Determine the (x, y) coordinate at the center of the cell enclosing the given text.  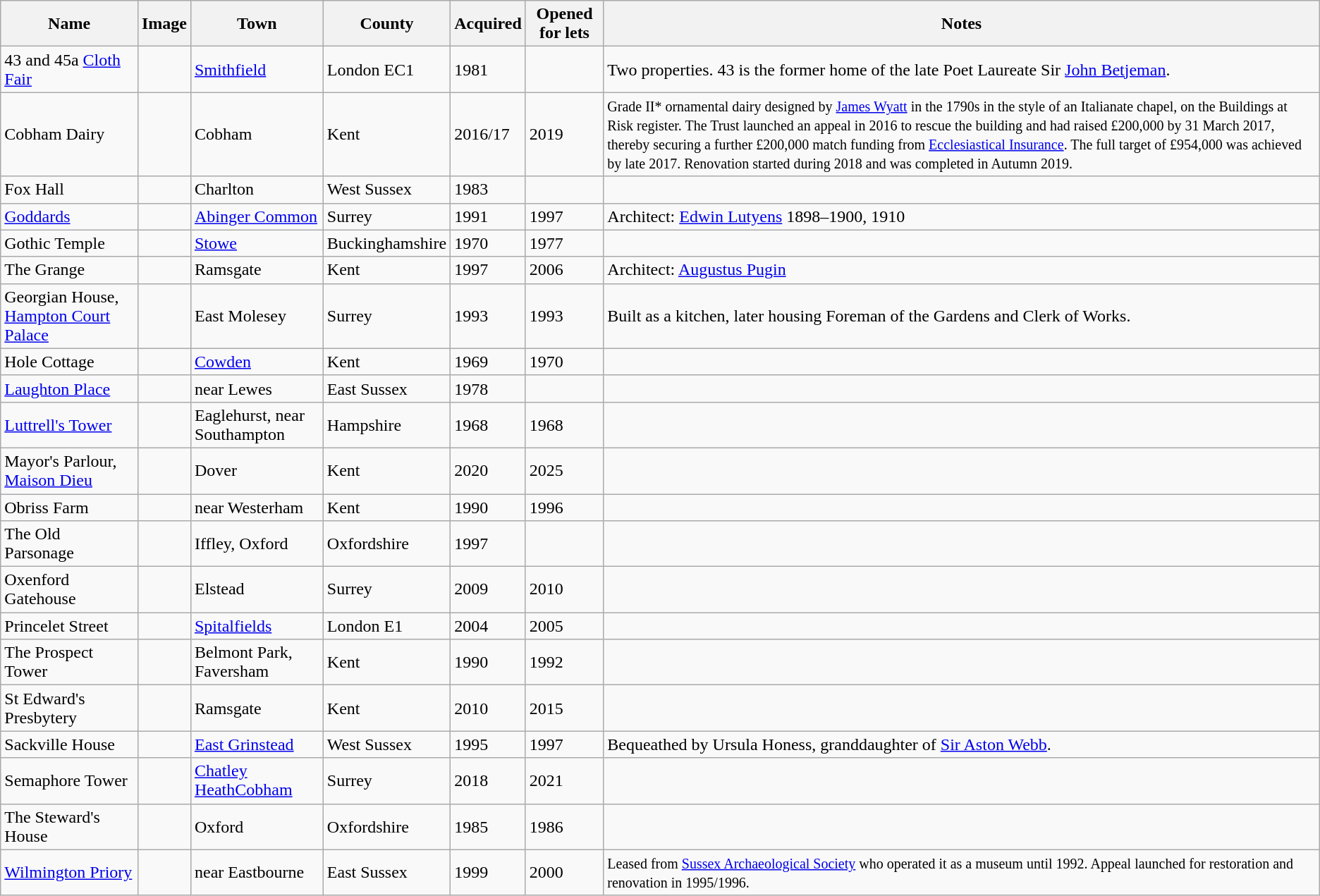
Smithfield (257, 69)
Dover (257, 471)
Cobham (257, 134)
The Old Parsonage (69, 544)
Elstead (257, 589)
Iffley, Oxford (257, 544)
Name (69, 24)
Built as a kitchen, later housing Foreman of the Gardens and Clerk of Works. (962, 316)
near Eastbourne (257, 873)
Eaglehurst, near Southampton (257, 424)
2015 (564, 708)
1992 (564, 663)
Spitalfields (257, 626)
County (386, 24)
Goddards (69, 216)
2005 (564, 626)
Semaphore Tower (69, 781)
1985 (488, 826)
Town (257, 24)
Two properties. 43 is the former home of the late Poet Laureate Sir John Betjeman. (962, 69)
Luttrell's Tower (69, 424)
1978 (488, 388)
Oxenford Gatehouse (69, 589)
2009 (488, 589)
Notes (962, 24)
East Grinstead (257, 744)
Cobham Dairy (69, 134)
The Prospect Tower (69, 663)
Gothic Temple (69, 243)
Cowden (257, 362)
East Molesey (257, 316)
Wilmington Priory (69, 873)
1999 (488, 873)
Chatley HeathCobham (257, 781)
near Lewes (257, 388)
near Westerham (257, 507)
1991 (488, 216)
Obriss Farm (69, 507)
Architect: Augustus Pugin (962, 270)
1986 (564, 826)
Mayor's Parlour, Maison Dieu (69, 471)
2020 (488, 471)
Buckinghamshire (386, 243)
Georgian House, Hampton Court Palace (69, 316)
Charlton (257, 190)
Opened for lets (564, 24)
Image (164, 24)
2021 (564, 781)
Bequeathed by Ursula Honess, granddaughter of Sir Aston Webb. (962, 744)
Sackville House (69, 744)
Hole Cottage (69, 362)
2000 (564, 873)
Belmont Park, Faversham (257, 663)
2006 (564, 270)
2019 (564, 134)
1977 (564, 243)
1983 (488, 190)
London EC1 (386, 69)
The Grange (69, 270)
43 and 45a Cloth Fair (69, 69)
2018 (488, 781)
1981 (488, 69)
2004 (488, 626)
1969 (488, 362)
Fox Hall (69, 190)
Hampshire (386, 424)
St Edward's Presbytery (69, 708)
London E1 (386, 626)
Acquired (488, 24)
Princelet Street (69, 626)
Architect: Edwin Lutyens 1898–1900, 1910 (962, 216)
Laughton Place (69, 388)
The Steward's House (69, 826)
Abinger Common (257, 216)
2025 (564, 471)
Leased from Sussex Archaeological Society who operated it as a museum until 1992. Appeal launched for restoration and renovation in 1995/1996. (962, 873)
1996 (564, 507)
Stowe (257, 243)
Oxford (257, 826)
2016/17 (488, 134)
1995 (488, 744)
